Search for the cell housing the specified text and yield its [x, y] center coordinate. 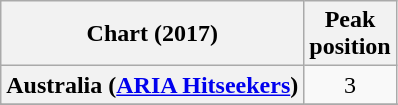
3 [350, 85]
Chart (2017) [152, 34]
Australia (ARIA Hitseekers) [152, 85]
Peakposition [350, 34]
